Pinpoint the cell where the given text exists, returning its [x, y] midpoint coordinate. 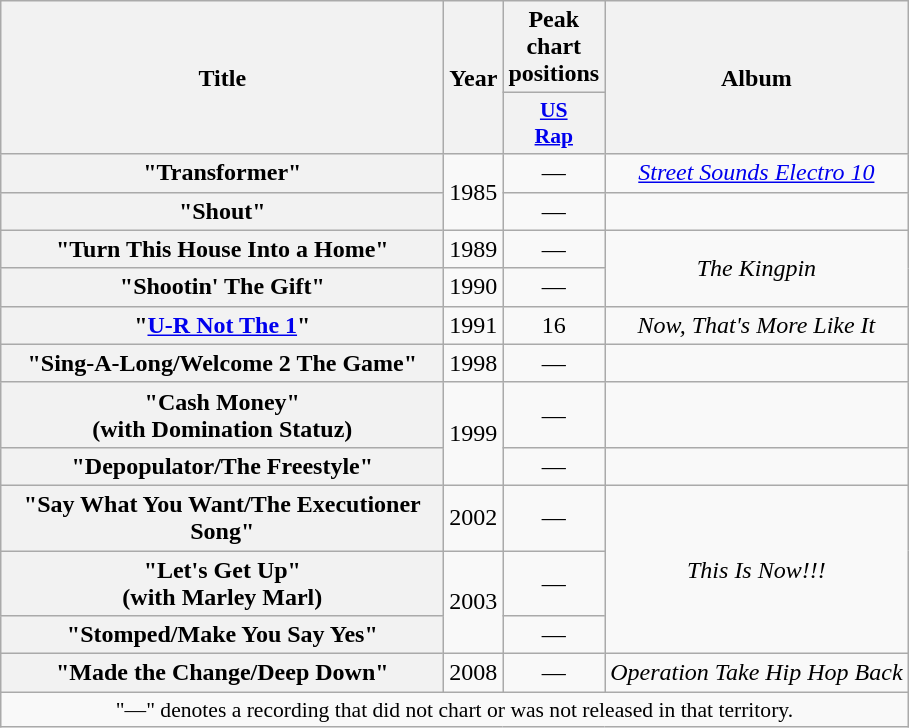
"Turn This House Into a Home" [222, 249]
1985 [474, 192]
"Shootin' The Gift" [222, 287]
Title [222, 78]
"U-R Not The 1" [222, 325]
Peak chart positions [554, 47]
"Made the Change/Deep Down" [222, 673]
1998 [474, 363]
"Sing-A-Long/Welcome 2 The Game" [222, 363]
2002 [474, 518]
The Kingpin [756, 268]
Year [474, 78]
2003 [474, 602]
US Rap [554, 124]
Now, That's More Like It [756, 325]
16 [554, 325]
Album [756, 78]
"Say What You Want/The Executioner Song" [222, 518]
"—" denotes a recording that did not chart or was not released in that territory. [454, 710]
This Is Now!!! [756, 569]
1989 [474, 249]
"Stomped/Make You Say Yes" [222, 635]
Street Sounds Electro 10 [756, 173]
1999 [474, 434]
"Shout" [222, 211]
2008 [474, 673]
"Cash Money"(with Domination Statuz) [222, 414]
1990 [474, 287]
"Transformer" [222, 173]
Operation Take Hip Hop Back [756, 673]
1991 [474, 325]
"Let's Get Up"(with Marley Marl) [222, 582]
"Depopulator/The Freestyle" [222, 466]
